Detect which cell encompasses the target text, then output its [x, y] center coordinate. 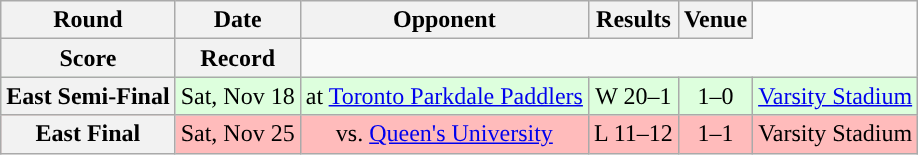
Opponent [444, 20]
vs. Queen's University [444, 134]
1–1 [715, 134]
L 11–12 [633, 134]
Score [88, 58]
1–0 [715, 96]
Sat, Nov 25 [238, 134]
Results [633, 20]
East Final [88, 134]
East Semi-Final [88, 96]
W 20–1 [633, 96]
Record [238, 58]
Round [88, 20]
Date [238, 20]
at Toronto Parkdale Paddlers [444, 96]
Venue [715, 20]
Sat, Nov 18 [238, 96]
